Scan for the cell matching the given text and deliver its (x, y) coordinate at center. 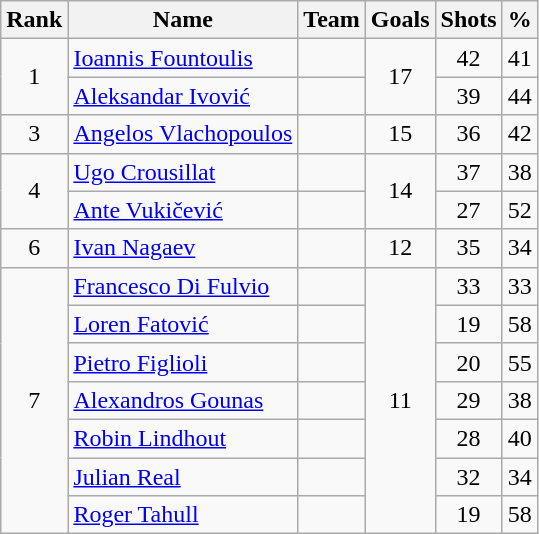
40 (520, 438)
15 (400, 134)
44 (520, 96)
Julian Real (183, 477)
Aleksandar Ivović (183, 96)
12 (400, 248)
52 (520, 210)
29 (468, 400)
39 (468, 96)
6 (34, 248)
Ivan Nagaev (183, 248)
Rank (34, 20)
37 (468, 172)
3 (34, 134)
27 (468, 210)
% (520, 20)
Pietro Figlioli (183, 362)
Robin Lindhout (183, 438)
Name (183, 20)
Shots (468, 20)
4 (34, 191)
Angelos Vlachopoulos (183, 134)
Roger Tahull (183, 515)
Ante Vukičević (183, 210)
41 (520, 58)
28 (468, 438)
55 (520, 362)
11 (400, 400)
Alexandros Gounas (183, 400)
Goals (400, 20)
Ioannis Fountoulis (183, 58)
Ugo Crousillat (183, 172)
20 (468, 362)
36 (468, 134)
1 (34, 77)
35 (468, 248)
Loren Fatović (183, 324)
Team (332, 20)
32 (468, 477)
7 (34, 400)
14 (400, 191)
Francesco Di Fulvio (183, 286)
17 (400, 77)
